Provide the (x, y) coordinate of the cell's center where the given text is located.  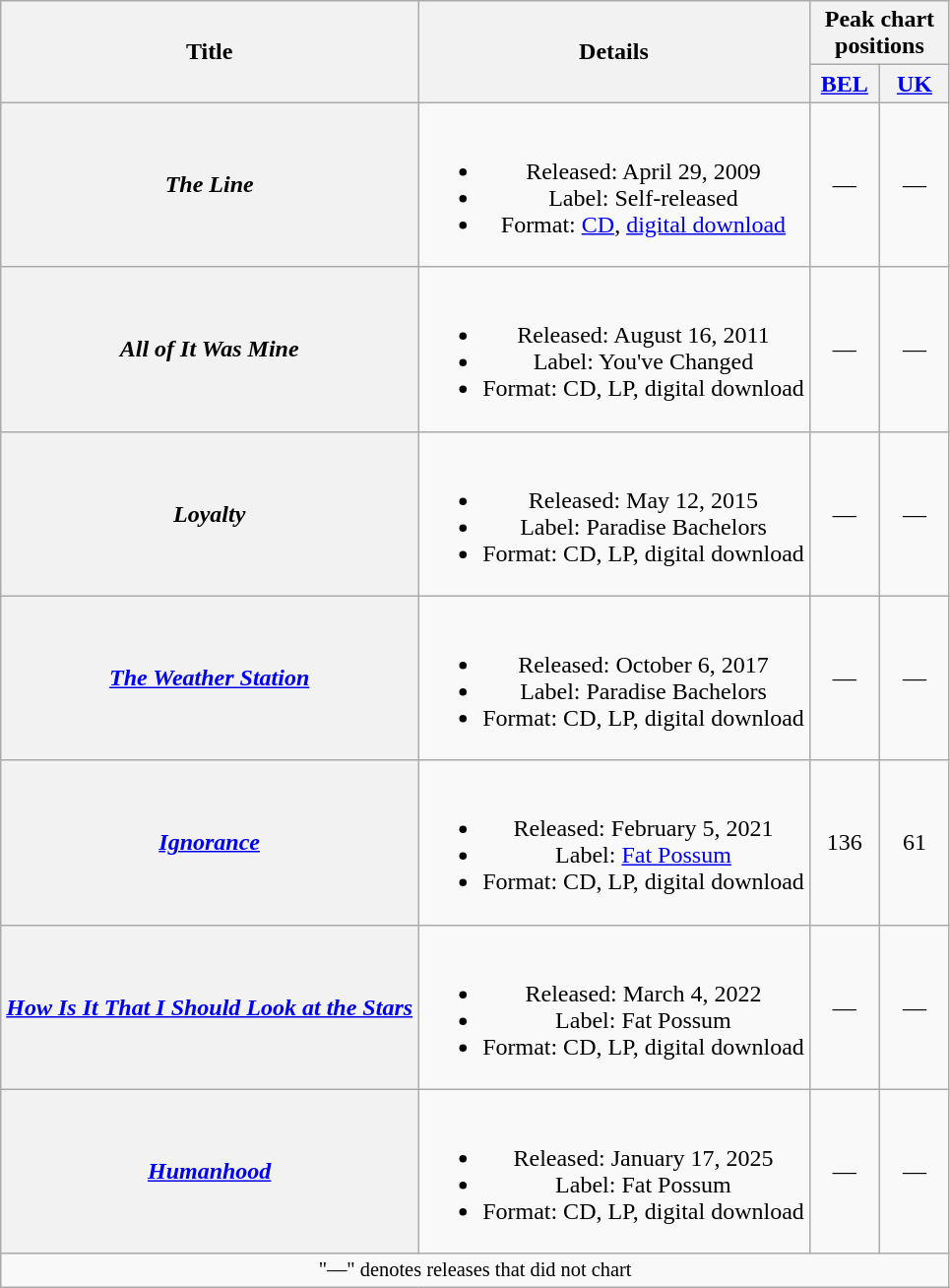
Peak chart positions (879, 33)
The Weather Station (210, 677)
The Line (210, 185)
How Is It That I Should Look at the Stars (210, 1006)
Released: April 29, 2009Label: Self-releasedFormat: CD, digital download (614, 185)
Released: February 5, 2021Label: Fat PossumFormat: CD, LP, digital download (614, 843)
Loyalty (210, 514)
BEL (845, 84)
Released: October 6, 2017Label: Paradise BachelorsFormat: CD, LP, digital download (614, 677)
Released: May 12, 2015Label: Paradise BachelorsFormat: CD, LP, digital download (614, 514)
UK (914, 84)
61 (914, 843)
Ignorance (210, 843)
Released: January 17, 2025Label: Fat PossumFormat: CD, LP, digital download (614, 1172)
Released: March 4, 2022Label: Fat PossumFormat: CD, LP, digital download (614, 1006)
"—" denotes releases that did not chart (475, 1270)
136 (845, 843)
Humanhood (210, 1172)
Title (210, 51)
All of It Was Mine (210, 349)
Released: August 16, 2011Label: You've ChangedFormat: CD, LP, digital download (614, 349)
Details (614, 51)
